Locate the cell with the specified text and output its (X, Y) center coordinate. 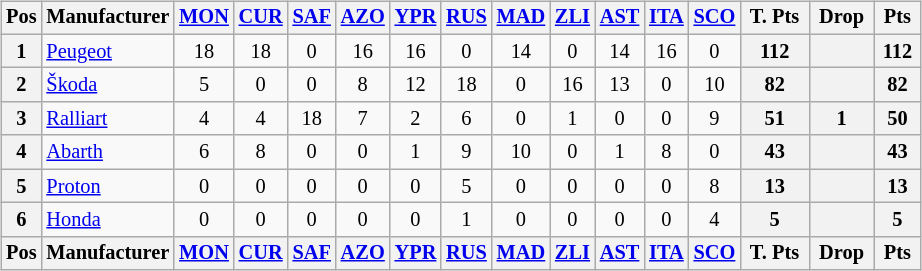
Honda (108, 220)
Peugeot (108, 51)
Abarth (108, 152)
Ralliart (108, 119)
12 (416, 85)
7 (363, 119)
50 (898, 119)
3 (21, 119)
Proton (108, 186)
51 (774, 119)
Škoda (108, 85)
